Search for the cell housing the specified text and yield its (x, y) center coordinate. 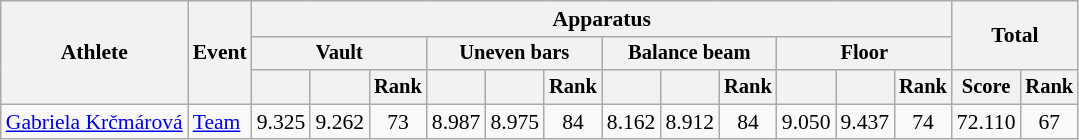
9.050 (806, 122)
Apparatus (602, 19)
Vault (340, 54)
67 (1049, 122)
8.987 (456, 122)
74 (923, 122)
9.437 (866, 122)
Total (1015, 36)
8.975 (514, 122)
Floor (864, 54)
Balance beam (690, 54)
72.110 (986, 122)
Athlete (94, 52)
9.325 (282, 122)
73 (398, 122)
Gabriela Krčmárová (94, 122)
9.262 (340, 122)
8.912 (690, 122)
Score (986, 87)
Event (220, 52)
Uneven bars (514, 54)
8.162 (632, 122)
Team (220, 122)
